Search for the cell housing the specified text and yield its [x, y] center coordinate. 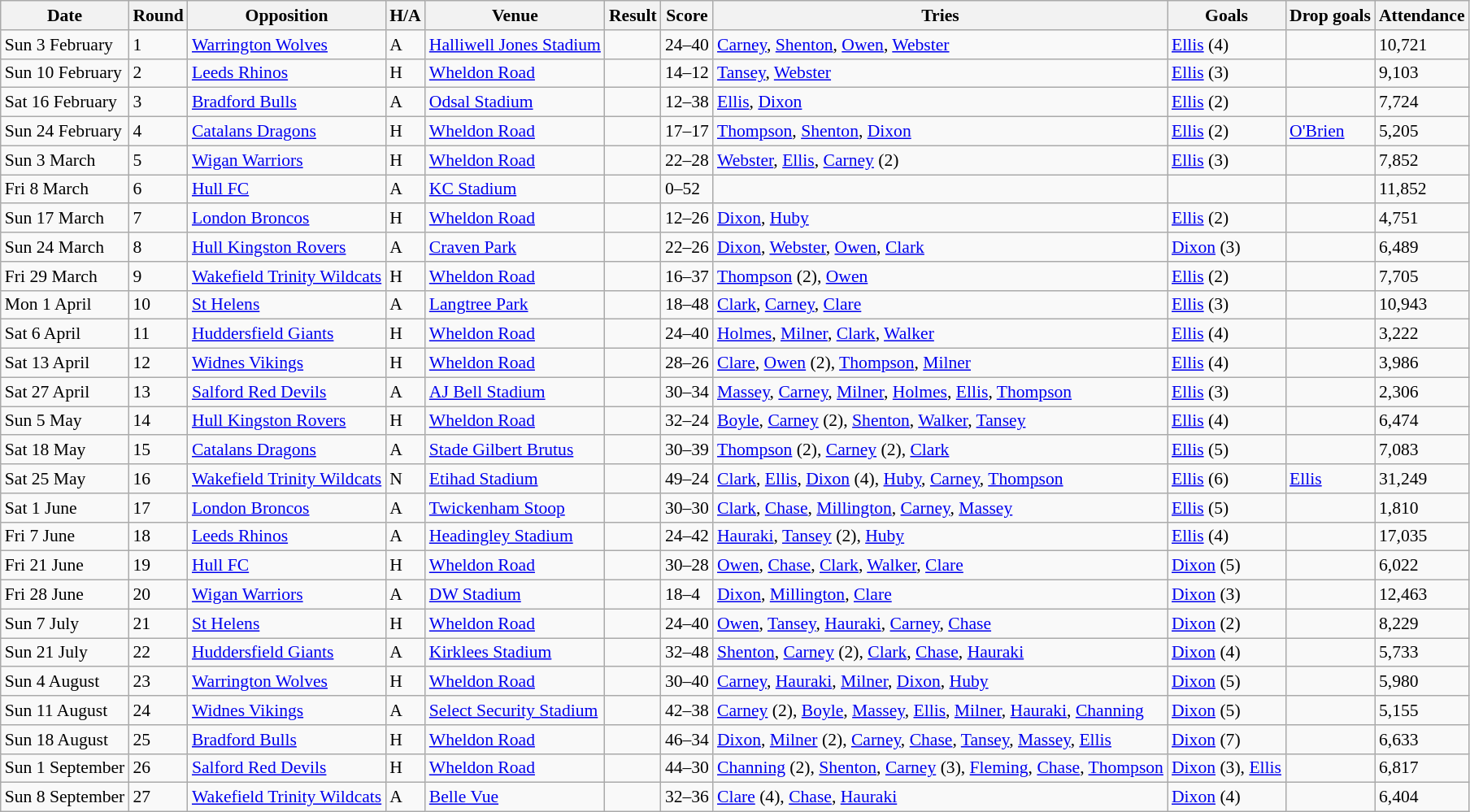
31,249 [1422, 479]
Clare, Owen (2), Thompson, Milner [940, 363]
Sat 25 May [65, 479]
30–28 [687, 566]
Select Security Stadium [515, 710]
6,489 [1422, 247]
23 [158, 682]
4 [158, 132]
Sun 17 March [65, 219]
Goals [1226, 15]
Carney (2), Boyle, Massey, Ellis, Milner, Hauraki, Channing [940, 710]
Owen, Chase, Clark, Walker, Clare [940, 566]
Dixon (3), Ellis [1226, 768]
Belle Vue [515, 797]
7 [158, 219]
Sun 24 March [65, 247]
25 [158, 740]
11,852 [1422, 189]
2 [158, 73]
DW Stadium [515, 595]
Carney, Shenton, Owen, Webster [940, 45]
Ellis [1330, 479]
1,810 [1422, 508]
Stade Gilbert Brutus [515, 450]
N [405, 479]
Venue [515, 15]
Sun 3 March [65, 160]
3,222 [1422, 334]
Sat 1 June [65, 508]
16 [158, 479]
Boyle, Carney (2), Shenton, Walker, Tansey [940, 421]
6 [158, 189]
9 [158, 276]
3 [158, 102]
Sat 16 February [65, 102]
6,474 [1422, 421]
21 [158, 623]
14–12 [687, 73]
Dixon (7) [1226, 740]
1 [158, 45]
KC Stadium [515, 189]
30–34 [687, 392]
8 [158, 247]
12 [158, 363]
Date [65, 15]
5,155 [1422, 710]
5,980 [1422, 682]
10,943 [1422, 305]
Result [633, 15]
30–39 [687, 450]
27 [158, 797]
Twickenham Stoop [515, 508]
0–52 [687, 189]
Sun 18 August [65, 740]
10 [158, 305]
O'Brien [1330, 132]
Etihad Stadium [515, 479]
30–40 [687, 682]
Clark, Chase, Millington, Carney, Massey [940, 508]
12–26 [687, 219]
Dixon, Milner (2), Carney, Chase, Tansey, Massey, Ellis [940, 740]
17 [158, 508]
15 [158, 450]
Sat 18 May [65, 450]
22–26 [687, 247]
7,705 [1422, 276]
18–48 [687, 305]
Kirklees Stadium [515, 653]
Drop goals [1330, 15]
18 [158, 536]
Craven Park [515, 247]
Halliwell Jones Stadium [515, 45]
Thompson, Shenton, Dixon [940, 132]
Headingley Stadium [515, 536]
44–30 [687, 768]
28–26 [687, 363]
8,229 [1422, 623]
Carney, Hauraki, Milner, Dixon, Huby [940, 682]
Sun 11 August [65, 710]
30–30 [687, 508]
26 [158, 768]
Sun 24 February [65, 132]
Fri 29 March [65, 276]
Fri 21 June [65, 566]
Sat 13 April [65, 363]
Thompson (2), Owen [940, 276]
Massey, Carney, Milner, Holmes, Ellis, Thompson [940, 392]
Clark, Carney, Clare [940, 305]
Hauraki, Tansey (2), Huby [940, 536]
42–38 [687, 710]
Tries [940, 15]
Holmes, Milner, Clark, Walker [940, 334]
Sun 4 August [65, 682]
16–37 [687, 276]
Attendance [1422, 15]
Channing (2), Shenton, Carney (3), Fleming, Chase, Thompson [940, 768]
17,035 [1422, 536]
AJ Bell Stadium [515, 392]
5,733 [1422, 653]
9,103 [1422, 73]
Fri 28 June [65, 595]
7,724 [1422, 102]
Dixon (2) [1226, 623]
Ellis, Dixon [940, 102]
6,633 [1422, 740]
Odsal Stadium [515, 102]
10,721 [1422, 45]
Sun 21 July [65, 653]
22–28 [687, 160]
Score [687, 15]
4,751 [1422, 219]
32–36 [687, 797]
Clare (4), Chase, Hauraki [940, 797]
Webster, Ellis, Carney (2) [940, 160]
49–24 [687, 479]
Clark, Ellis, Dixon (4), Huby, Carney, Thompson [940, 479]
Round [158, 15]
Sun 3 February [65, 45]
24–42 [687, 536]
32–24 [687, 421]
Thompson (2), Carney (2), Clark [940, 450]
46–34 [687, 740]
18–4 [687, 595]
2,306 [1422, 392]
6,404 [1422, 797]
19 [158, 566]
Sat 6 April [65, 334]
Sun 5 May [65, 421]
14 [158, 421]
H/A [405, 15]
Owen, Tansey, Hauraki, Carney, Chase [940, 623]
32–48 [687, 653]
Opposition [286, 15]
6,817 [1422, 768]
Shenton, Carney (2), Clark, Chase, Hauraki [940, 653]
24 [158, 710]
Langtree Park [515, 305]
Dixon, Millington, Clare [940, 595]
11 [158, 334]
Dixon, Huby [940, 219]
3,986 [1422, 363]
17–17 [687, 132]
Sun 7 July [65, 623]
5 [158, 160]
6,022 [1422, 566]
22 [158, 653]
Fri 8 March [65, 189]
Sun 10 February [65, 73]
12–38 [687, 102]
Mon 1 April [65, 305]
Dixon, Webster, Owen, Clark [940, 247]
7,852 [1422, 160]
Tansey, Webster [940, 73]
Sun 8 September [65, 797]
Sun 1 September [65, 768]
12,463 [1422, 595]
Fri 7 June [65, 536]
20 [158, 595]
7,083 [1422, 450]
13 [158, 392]
Ellis (6) [1226, 479]
Sat 27 April [65, 392]
5,205 [1422, 132]
